Provide the [x, y] coordinate of the cell's center where the given text is located.  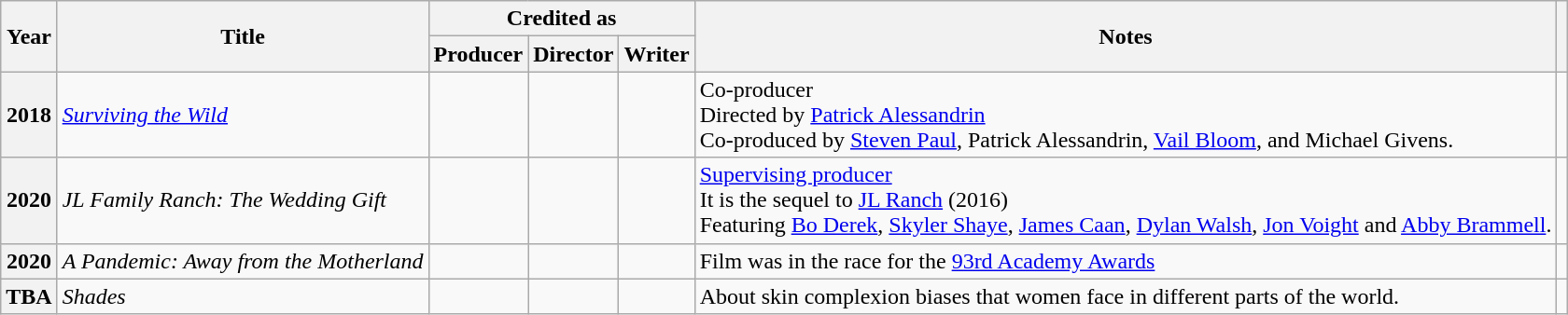
Surviving the Wild [243, 115]
Credited as [562, 19]
Co-producer Directed by Patrick Alessandrin Co-produced by Steven Paul, Patrick Alessandrin, Vail Bloom, and Michael Givens. [1126, 115]
Writer [657, 54]
Film was in the race for the 93rd Academy Awards [1126, 261]
JL Family Ranch: The Wedding Gift [243, 200]
Supervising producerIt is the sequel to JL Ranch (2016) Featuring Bo Derek, Skyler Shaye, James Caan, Dylan Walsh, Jon Voight and Abby Brammell. [1126, 200]
2018 [29, 115]
Year [29, 36]
Notes [1126, 36]
A Pandemic: Away from the Motherland [243, 261]
Title [243, 36]
Shades [243, 296]
TBA [29, 296]
Producer [478, 54]
Director [573, 54]
About skin complexion biases that women face in different parts of the world. [1126, 296]
